Detect which cell encompasses the target text, then output its [X, Y] center coordinate. 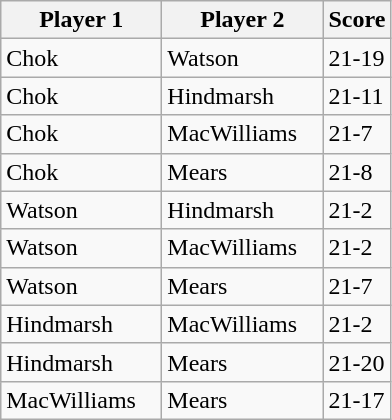
Player 2 [242, 20]
21-20 [357, 362]
Player 1 [82, 20]
Score [357, 20]
21-17 [357, 400]
21-11 [357, 96]
21-19 [357, 58]
21-8 [357, 172]
